Return (X, Y) of the center of cell containing provided text 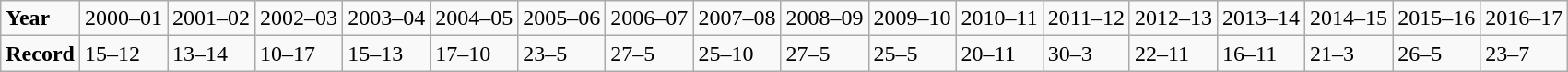
30–3 (1086, 54)
2006–07 (649, 18)
2004–05 (474, 18)
10–17 (299, 54)
2005–06 (562, 18)
2013–14 (1261, 18)
17–10 (474, 54)
2000–01 (124, 18)
2009–10 (913, 18)
23–7 (1525, 54)
2016–17 (1525, 18)
2015–16 (1436, 18)
22–11 (1173, 54)
Year (41, 18)
2010–11 (999, 18)
15–12 (124, 54)
21–3 (1350, 54)
20–11 (999, 54)
2012–13 (1173, 18)
2014–15 (1350, 18)
Record (41, 54)
2008–09 (824, 18)
13–14 (212, 54)
15–13 (387, 54)
2003–04 (387, 18)
2001–02 (212, 18)
2007–08 (737, 18)
16–11 (1261, 54)
26–5 (1436, 54)
2002–03 (299, 18)
23–5 (562, 54)
25–10 (737, 54)
2011–12 (1086, 18)
25–5 (913, 54)
